Search for the cell housing the specified text and yield its (x, y) center coordinate. 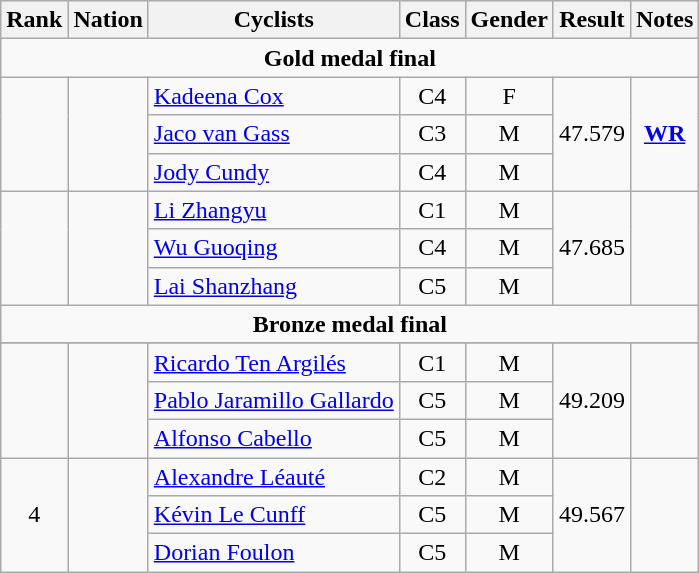
Alfonso Cabello (274, 438)
Li Zhangyu (274, 210)
47.579 (592, 134)
47.685 (592, 248)
Alexandre Léauté (274, 477)
49.209 (592, 400)
49.567 (592, 515)
Jaco van Gass (274, 134)
Pablo Jaramillo Gallardo (274, 400)
4 (34, 515)
Gold medal final (350, 58)
Notes (664, 20)
Kadeena Cox (274, 96)
Nation (108, 20)
WR (664, 134)
C3 (432, 134)
Jody Cundy (274, 172)
Cyclists (274, 20)
Class (432, 20)
C2 (432, 477)
F (509, 96)
Ricardo Ten Argilés (274, 362)
Gender (509, 20)
Dorian Foulon (274, 553)
Rank (34, 20)
Kévin Le Cunff (274, 515)
Result (592, 20)
Bronze medal final (350, 324)
Lai Shanzhang (274, 286)
Wu Guoqing (274, 248)
